Return [x, y] of the center of cell containing provided text 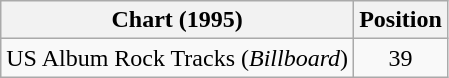
Chart (1995) [178, 20]
39 [401, 58]
US Album Rock Tracks (Billboard) [178, 58]
Position [401, 20]
